Search for the cell housing the specified text and yield its (x, y) center coordinate. 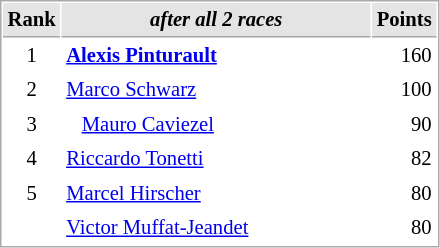
Alexis Pinturault (216, 56)
Marco Schwarz (216, 90)
100 (404, 90)
Points (404, 20)
3 (32, 124)
2 (32, 90)
90 (404, 124)
160 (404, 56)
5 (32, 194)
after all 2 races (216, 20)
82 (404, 158)
1 (32, 56)
Victor Muffat-Jeandet (216, 228)
Mauro Caviezel (216, 124)
Riccardo Tonetti (216, 158)
4 (32, 158)
Rank (32, 20)
Marcel Hirscher (216, 194)
